Find where the given text appears and provide that cell's center as [x, y] coordinate. 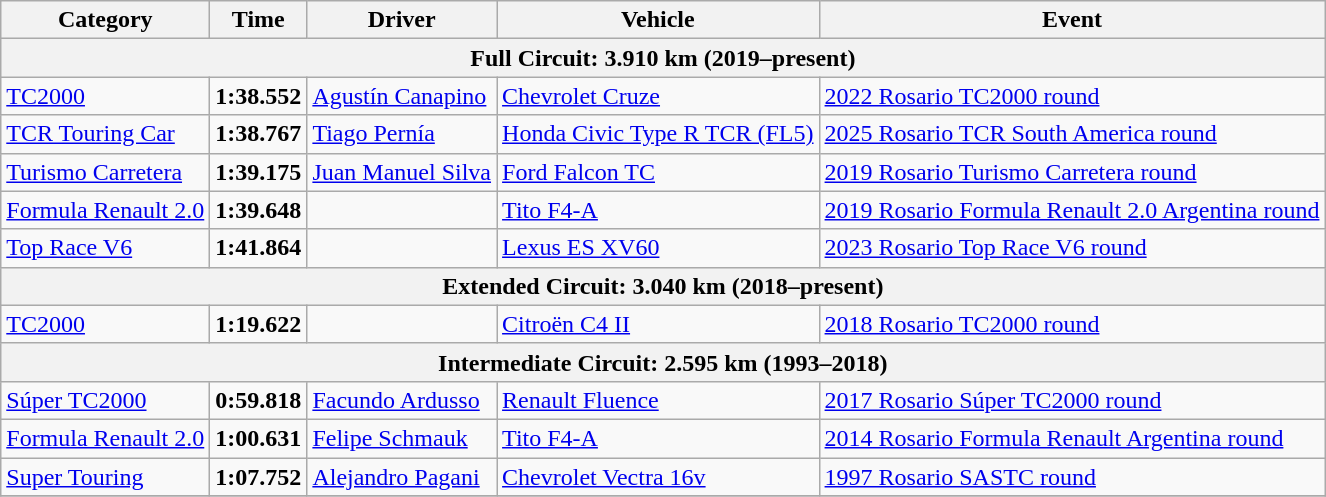
Super Touring [106, 477]
Juan Manuel Silva [402, 172]
Vehicle [658, 20]
1:38.767 [258, 134]
Alejandro Pagani [402, 477]
Event [1072, 20]
1:41.864 [258, 248]
Chevrolet Cruze [658, 96]
Agustín Canapino [402, 96]
TCR Touring Car [106, 134]
Extended Circuit: 3.040 km (2018–present) [663, 286]
Chevrolet Vectra 16v [658, 477]
0:59.818 [258, 400]
Top Race V6 [106, 248]
Turismo Carretera [106, 172]
Time [258, 20]
1:39.175 [258, 172]
1:07.752 [258, 477]
1:38.552 [258, 96]
1997 Rosario SASTC round [1072, 477]
1:00.631 [258, 438]
1:19.622 [258, 324]
Ford Falcon TC [658, 172]
Tiago Pernía [402, 134]
2022 Rosario TC2000 round [1072, 96]
2023 Rosario Top Race V6 round [1072, 248]
2025 Rosario TCR South America round [1072, 134]
Category [106, 20]
Full Circuit: 3.910 km (2019–present) [663, 58]
Driver [402, 20]
2014 Rosario Formula Renault Argentina round [1072, 438]
Citroën C4 II [658, 324]
Felipe Schmauk [402, 438]
1:39.648 [258, 210]
2019 Rosario Formula Renault 2.0 Argentina round [1072, 210]
Súper TC2000 [106, 400]
2019 Rosario Turismo Carretera round [1072, 172]
Facundo Ardusso [402, 400]
Honda Civic Type R TCR (FL5) [658, 134]
Intermediate Circuit: 2.595 km (1993–2018) [663, 362]
Lexus ES XV60 [658, 248]
2017 Rosario Súper TC2000 round [1072, 400]
Renault Fluence [658, 400]
2018 Rosario TC2000 round [1072, 324]
